Return (X, Y) of the center of cell containing provided text 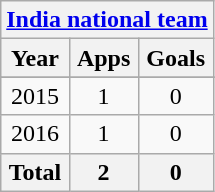
Year (35, 58)
2 (104, 172)
India national team (107, 20)
2016 (35, 134)
2015 (35, 96)
Apps (104, 58)
Goals (176, 58)
Total (35, 172)
